Capture the cell that displays the provided text and extract its (X, Y) central coordinate. 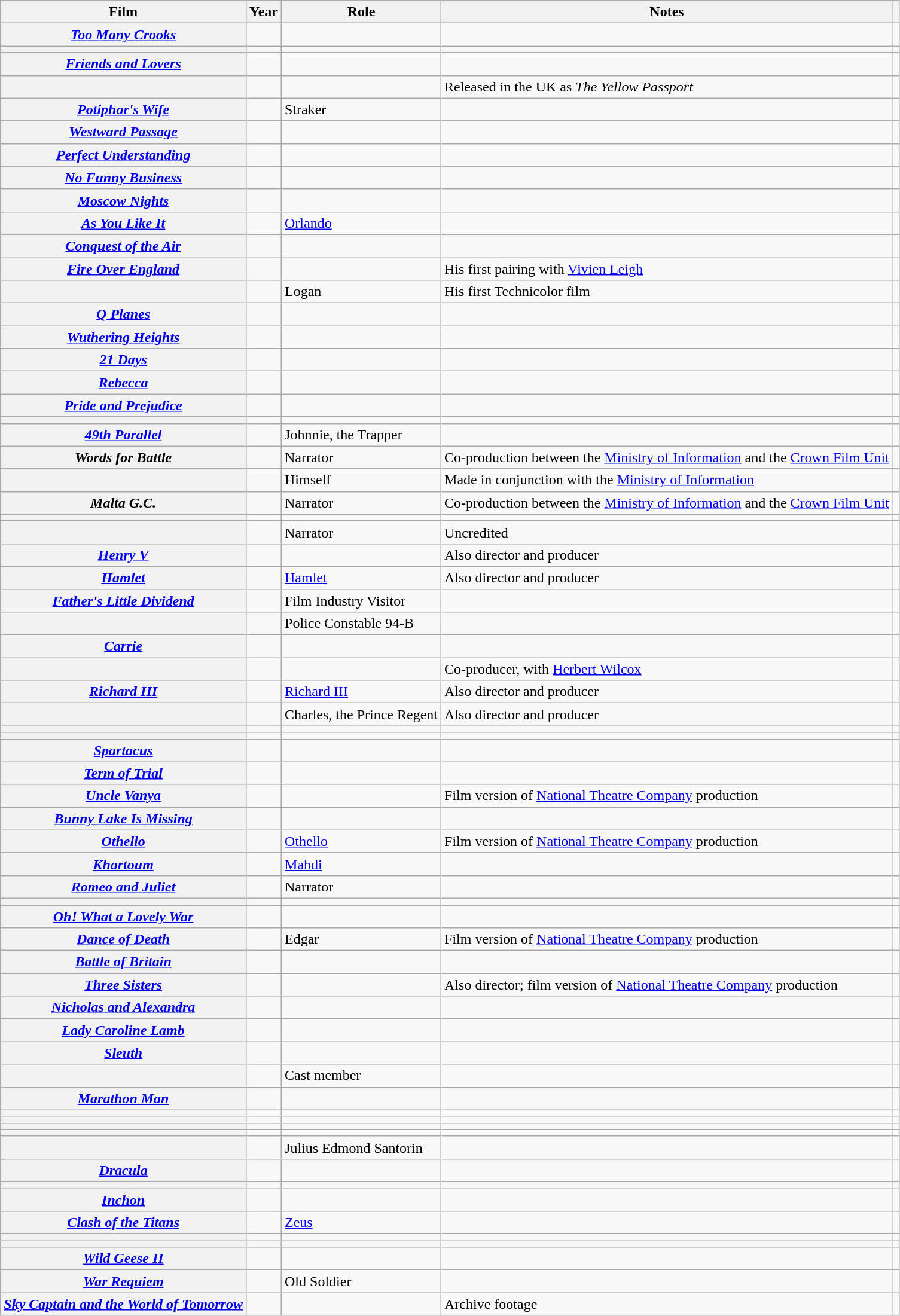
Carrie (123, 646)
Archive footage (667, 1304)
Term of Trial (123, 773)
As You Like It (123, 223)
Johnnie, the Trapper (361, 435)
Orlando (361, 223)
Released in the UK as The Yellow Passport (667, 87)
Nicholas and Alexandra (123, 1007)
Logan (361, 292)
Mahdi (361, 864)
Pride and Prejudice (123, 405)
Too Many Crooks (123, 35)
Inchon (123, 1200)
Role (361, 12)
Old Soldier (361, 1281)
Battle of Britain (123, 962)
Sky Captain and the World of Tomorrow (123, 1304)
Henry V (123, 555)
49th Parallel (123, 435)
Co-producer, with Herbert Wilcox (667, 669)
Uncle Vanya (123, 796)
His first pairing with Vivien Leigh (667, 268)
Made in conjunction with the Ministry of Information (667, 480)
Year (263, 12)
Film Industry Visitor (361, 601)
Uncredited (667, 532)
Notes (667, 12)
Dracula (123, 1170)
Cast member (361, 1076)
Also director; film version of National Theatre Company production (667, 985)
Wild Geese II (123, 1259)
Sleuth (123, 1053)
Words for Battle (123, 457)
Julius Edmond Santorin (361, 1147)
Fire Over England (123, 268)
Moscow Nights (123, 200)
Edgar (361, 939)
Film (123, 12)
Romeo and Juliet (123, 887)
Q Planes (123, 315)
Straker (361, 109)
Westward Passage (123, 132)
Conquest of the Air (123, 246)
Himself (361, 480)
His first Technicolor film (667, 292)
Zeus (361, 1223)
Bunny Lake Is Missing (123, 819)
Oh! What a Lovely War (123, 917)
Dance of Death (123, 939)
Wuthering Heights (123, 337)
Lady Caroline Lamb (123, 1030)
Three Sisters (123, 985)
No Funny Business (123, 178)
Malta G.C. (123, 503)
Charles, the Prince Regent (361, 715)
Clash of the Titans (123, 1223)
21 Days (123, 360)
Potiphar's Wife (123, 109)
War Requiem (123, 1281)
Friends and Lovers (123, 64)
Perfect Understanding (123, 155)
Father's Little Dividend (123, 601)
Marathon Man (123, 1098)
Rebecca (123, 383)
Khartoum (123, 864)
Spartacus (123, 750)
Police Constable 94-B (361, 624)
